Provide the (X, Y) coordinate of the cell's center where the given text is located.  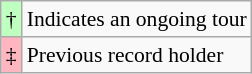
Indicates an ongoing tour (137, 19)
‡ (12, 55)
Previous record holder (137, 55)
† (12, 19)
